Return (X, Y) of the center of cell containing provided text 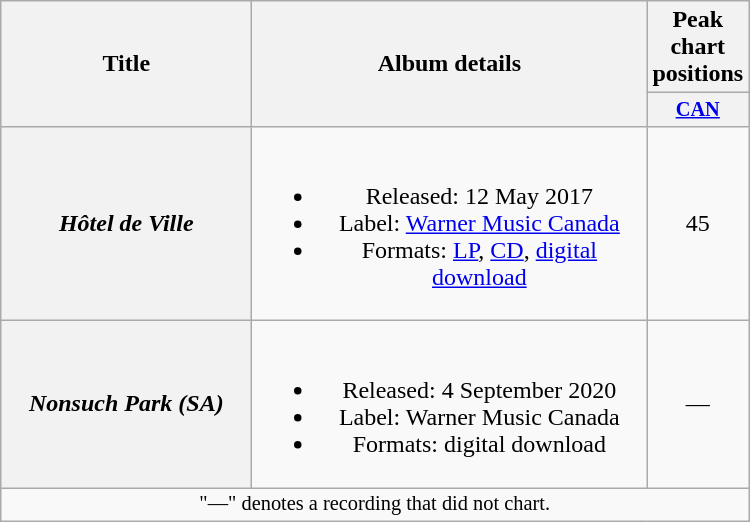
— (698, 404)
Title (126, 64)
Released: 4 September 2020Label: Warner Music CanadaFormats: digital download (450, 404)
Released: 12 May 2017Label: Warner Music CanadaFormats: LP, CD, digital download (450, 223)
Peak chart positions (698, 47)
Hôtel de Ville (126, 223)
Album details (450, 64)
45 (698, 223)
"—" denotes a recording that did not chart. (375, 505)
Nonsuch Park (SA) (126, 404)
CAN (698, 110)
